Locate the cell with the specified text and output its [X, Y] center coordinate. 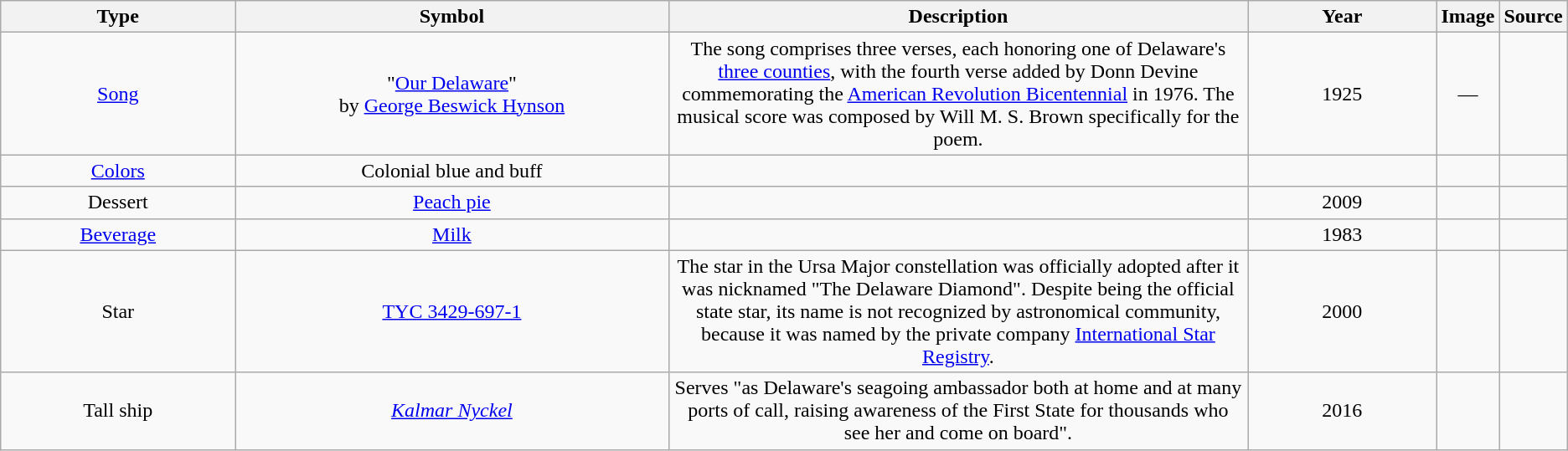
Beverage [118, 234]
Star [118, 311]
TYC 3429-697-1 [452, 311]
2009 [1342, 202]
Image [1467, 17]
Milk [452, 234]
2000 [1342, 311]
"Our Delaware"by George Beswick Hynson [452, 94]
Colors [118, 171]
Symbol [452, 17]
Colonial blue and buff [452, 171]
Dessert [118, 202]
— [1467, 94]
Source [1533, 17]
Kalmar Nyckel [452, 411]
Description [958, 17]
Year [1342, 17]
1925 [1342, 94]
Tall ship [118, 411]
Song [118, 94]
1983 [1342, 234]
2016 [1342, 411]
Peach pie [452, 202]
Type [118, 17]
